Return [X, Y] of the center of cell containing provided text 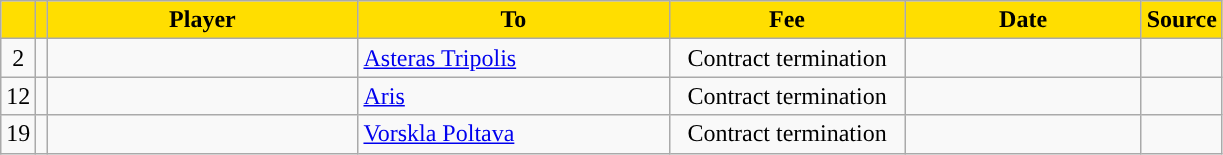
Fee [787, 20]
Date [1023, 20]
Vorskla Poltava [514, 134]
19 [18, 134]
Asteras Tripolis [514, 58]
12 [18, 96]
Player [202, 20]
Source [1182, 20]
2 [18, 58]
Aris [514, 96]
To [514, 20]
